Identify which cell holds the provided text, then report its [X, Y] central coordinate. 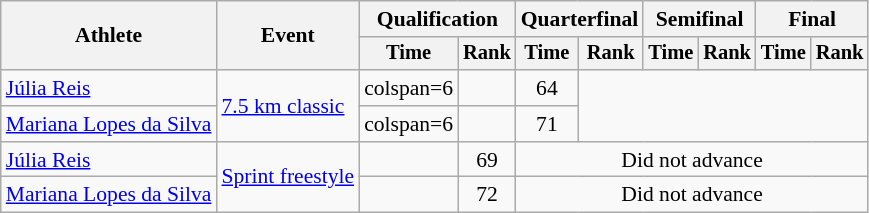
72 [487, 195]
64 [547, 88]
71 [547, 124]
69 [487, 160]
Final [812, 19]
Semifinal [699, 19]
Sprint freestyle [288, 178]
7.5 km classic [288, 106]
Qualification [438, 19]
Event [288, 36]
Quarterfinal [580, 19]
Athlete [109, 36]
